Determine the [X, Y] coordinate at the center of the cell enclosing the given text.  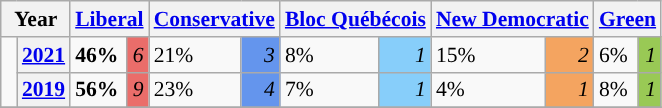
6% [616, 55]
3 [260, 55]
6 [137, 55]
Year [36, 19]
21% [195, 55]
New Democratic [512, 19]
2019 [44, 90]
7% [329, 90]
Green [628, 19]
4% [488, 90]
15% [488, 55]
4 [260, 90]
23% [195, 90]
Bloc Québécois [356, 19]
Conservative [214, 19]
2021 [44, 55]
Liberal [109, 19]
56% [98, 90]
46% [98, 55]
9 [137, 90]
2 [570, 55]
